Identify which cell holds the provided text, then report its [x, y] central coordinate. 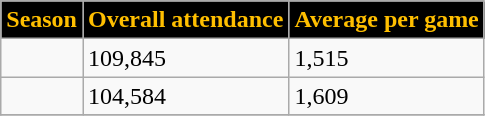
109,845 [185, 58]
Overall attendance [185, 20]
Season [42, 20]
1,609 [386, 96]
104,584 [185, 96]
1,515 [386, 58]
Average per game [386, 20]
